Capture the cell that displays the provided text and extract its (x, y) central coordinate. 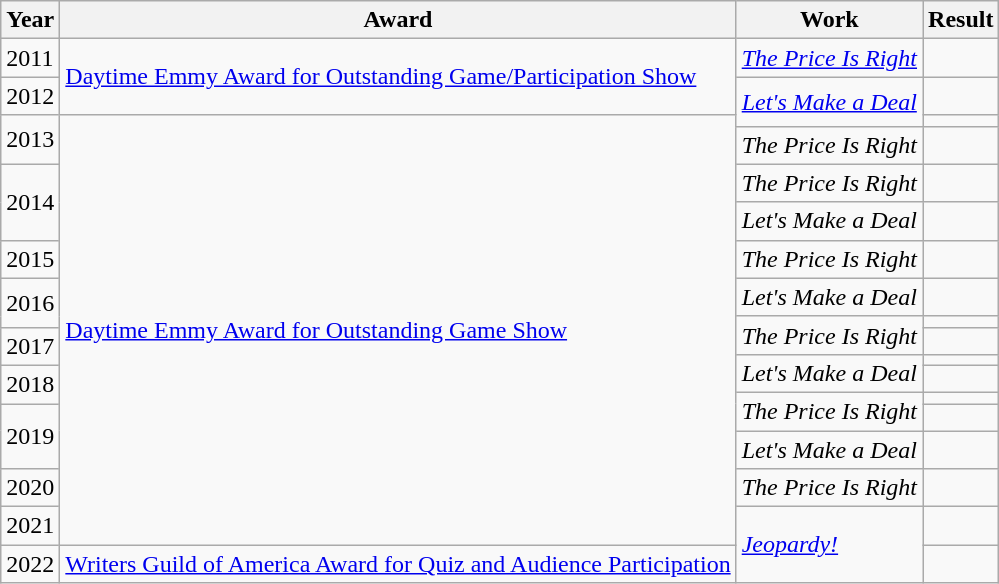
Year (30, 20)
2011 (30, 58)
2018 (30, 384)
Jeopardy! (829, 545)
2017 (30, 346)
2021 (30, 526)
Result (961, 20)
2019 (30, 436)
Writers Guild of America Award for Quiz and Audience Participation (398, 564)
2013 (30, 140)
2012 (30, 96)
2015 (30, 259)
2016 (30, 302)
Award (398, 20)
Daytime Emmy Award for Outstanding Game/Participation Show (398, 77)
Daytime Emmy Award for Outstanding Game Show (398, 330)
2020 (30, 488)
2014 (30, 202)
2022 (30, 564)
Work (829, 20)
